Pinpoint the cell where the given text exists, returning its [X, Y] midpoint coordinate. 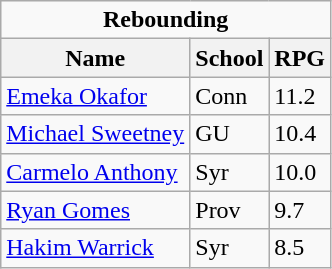
Prov [230, 210]
Conn [230, 96]
Hakim Warrick [96, 248]
Rebounding [166, 20]
8.5 [300, 248]
9.7 [300, 210]
GU [230, 134]
School [230, 58]
Carmelo Anthony [96, 172]
RPG [300, 58]
Michael Sweetney [96, 134]
Ryan Gomes [96, 210]
10.4 [300, 134]
11.2 [300, 96]
10.0 [300, 172]
Name [96, 58]
Emeka Okafor [96, 96]
